Output the (x, y) coordinate of the center of the cell containing the given text.  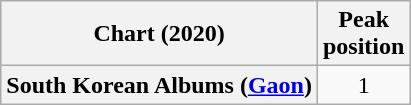
Peakposition (363, 34)
Chart (2020) (160, 34)
South Korean Albums (Gaon) (160, 85)
1 (363, 85)
